Determine the (x, y) coordinate at the center of the cell enclosing the given text.  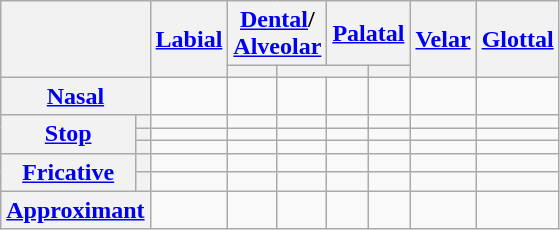
Velar (443, 39)
Approximant (76, 210)
Nasal (76, 96)
Palatal (368, 34)
Labial (189, 39)
Fricative (68, 172)
Glottal (518, 39)
Stop (68, 134)
Dental/Alveolar (278, 34)
